Search for the cell housing the specified text and yield its [X, Y] center coordinate. 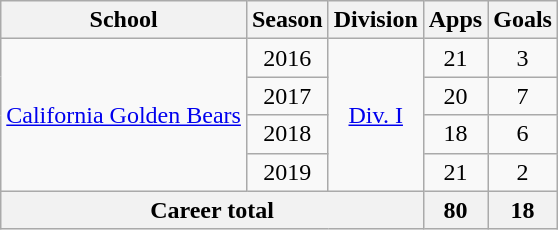
3 [523, 58]
2019 [287, 172]
2018 [287, 134]
Goals [523, 20]
20 [455, 96]
2017 [287, 96]
2016 [287, 58]
Division [376, 20]
Apps [455, 20]
2 [523, 172]
Career total [212, 210]
80 [455, 210]
7 [523, 96]
California Golden Bears [124, 115]
6 [523, 134]
Season [287, 20]
School [124, 20]
Div. I [376, 115]
